Detect which cell encompasses the target text, then output its (x, y) center coordinate. 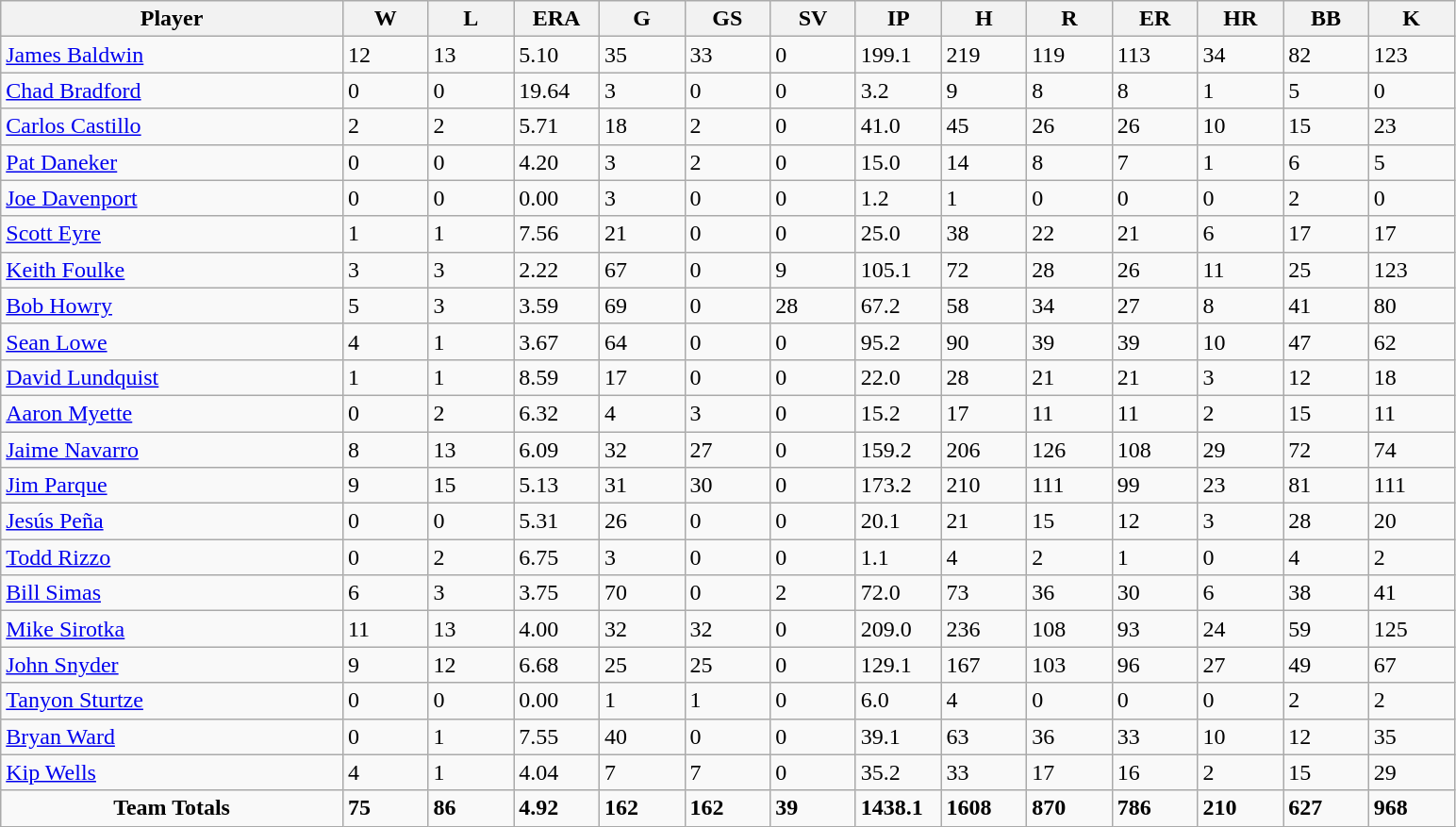
Team Totals (172, 808)
81 (1326, 486)
3.67 (556, 341)
Player (172, 19)
Bryan Ward (172, 736)
John Snyder (172, 665)
1438.1 (898, 808)
ERA (556, 19)
3.59 (556, 306)
119 (1069, 55)
72.0 (898, 593)
16 (1154, 772)
41.0 (898, 126)
75 (385, 808)
G (641, 19)
86 (472, 808)
15.2 (898, 413)
Sean Lowe (172, 341)
Tanyon Sturtze (172, 701)
5.71 (556, 126)
627 (1326, 808)
786 (1154, 808)
6.75 (556, 557)
James Baldwin (172, 55)
20.1 (898, 521)
219 (984, 55)
5.13 (556, 486)
25.0 (898, 234)
K (1411, 19)
H (984, 19)
Mike Sirotka (172, 629)
19.64 (556, 91)
1608 (984, 808)
4.00 (556, 629)
6.68 (556, 665)
70 (641, 593)
24 (1241, 629)
4.20 (556, 162)
7.56 (556, 234)
W (385, 19)
125 (1411, 629)
7.55 (556, 736)
105.1 (898, 270)
Carlos Castillo (172, 126)
Keith Foulke (172, 270)
6.0 (898, 701)
69 (641, 306)
Pat Daneker (172, 162)
20 (1411, 521)
Kip Wells (172, 772)
199.1 (898, 55)
129.1 (898, 665)
47 (1326, 341)
209.0 (898, 629)
39.1 (898, 736)
58 (984, 306)
159.2 (898, 450)
Scott Eyre (172, 234)
22 (1069, 234)
62 (1411, 341)
1.1 (898, 557)
BB (1326, 19)
3.2 (898, 91)
Jesús Peña (172, 521)
1.2 (898, 198)
95.2 (898, 341)
45 (984, 126)
40 (641, 736)
IP (898, 19)
870 (1069, 808)
5.10 (556, 55)
14 (984, 162)
31 (641, 486)
103 (1069, 665)
113 (1154, 55)
SV (813, 19)
6.32 (556, 413)
67.2 (898, 306)
968 (1411, 808)
96 (1154, 665)
HR (1241, 19)
35.2 (898, 772)
GS (728, 19)
59 (1326, 629)
Jim Parque (172, 486)
173.2 (898, 486)
90 (984, 341)
Aaron Myette (172, 413)
Todd Rizzo (172, 557)
64 (641, 341)
73 (984, 593)
206 (984, 450)
R (1069, 19)
2.22 (556, 270)
4.92 (556, 808)
93 (1154, 629)
82 (1326, 55)
80 (1411, 306)
74 (1411, 450)
99 (1154, 486)
6.09 (556, 450)
15.0 (898, 162)
Bill Simas (172, 593)
Bob Howry (172, 306)
22.0 (898, 377)
Chad Bradford (172, 91)
Jaime Navarro (172, 450)
5.31 (556, 521)
126 (1069, 450)
David Lundquist (172, 377)
167 (984, 665)
49 (1326, 665)
63 (984, 736)
236 (984, 629)
Joe Davenport (172, 198)
3.75 (556, 593)
8.59 (556, 377)
4.04 (556, 772)
ER (1154, 19)
L (472, 19)
